Pinpoint the cell where the given text exists, returning its (X, Y) midpoint coordinate. 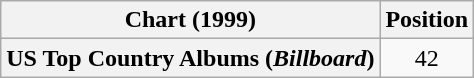
Chart (1999) (190, 20)
Position (427, 20)
42 (427, 58)
US Top Country Albums (Billboard) (190, 58)
